Locate the cell with the specified text and output its (X, Y) center coordinate. 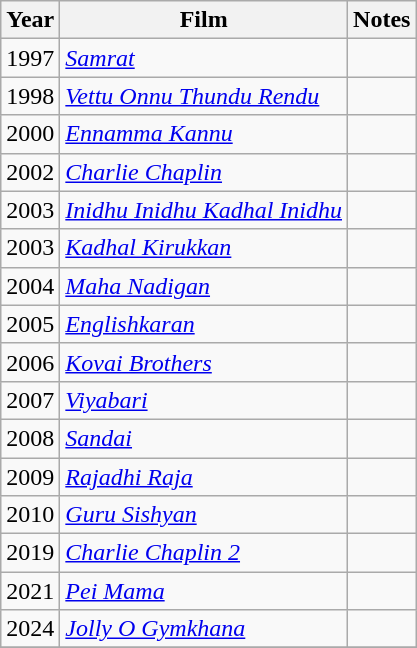
Samrat (204, 58)
Jolly O Gymkhana (204, 629)
2008 (30, 438)
Notes (382, 20)
2002 (30, 172)
Kadhal Kirukkan (204, 248)
Vettu Onnu Thundu Rendu (204, 96)
2005 (30, 324)
Englishkaran (204, 324)
Ennamma Kannu (204, 134)
Inidhu Inidhu Kadhal Inidhu (204, 210)
Charlie Chaplin (204, 172)
2004 (30, 286)
1997 (30, 58)
2007 (30, 400)
Charlie Chaplin 2 (204, 553)
Kovai Brothers (204, 362)
2021 (30, 591)
2000 (30, 134)
2006 (30, 362)
2010 (30, 515)
Guru Sishyan (204, 515)
2009 (30, 477)
Viyabari (204, 400)
2019 (30, 553)
1998 (30, 96)
2024 (30, 629)
Sandai (204, 438)
Rajadhi Raja (204, 477)
Maha Nadigan (204, 286)
Year (30, 20)
Film (204, 20)
Pei Mama (204, 591)
